Locate the cell with the specified text and output its [X, Y] center coordinate. 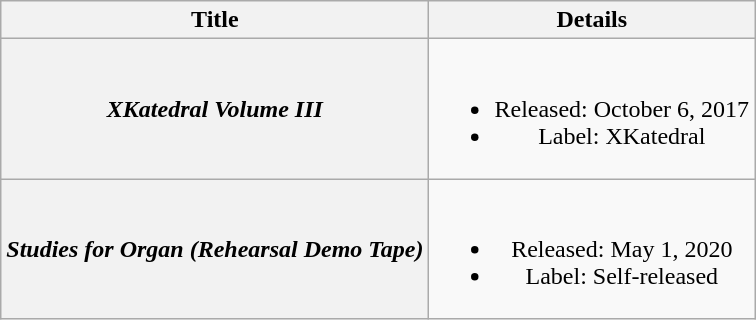
XKatedral Volume III [215, 109]
Released: May 1, 2020Label: Self-released [592, 249]
Details [592, 20]
Studies for Organ (Rehearsal Demo Tape) [215, 249]
Released: October 6, 2017Label: XKatedral [592, 109]
Title [215, 20]
